Return [X, Y] of the center of cell containing provided text 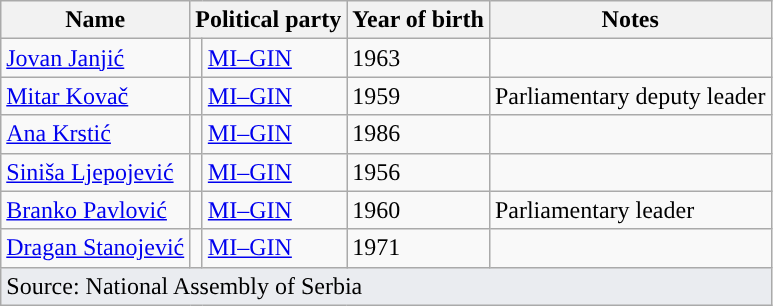
1971 [418, 248]
1960 [418, 210]
Parliamentary deputy leader [630, 96]
1986 [418, 134]
Siniša Ljepojević [96, 172]
1959 [418, 96]
1956 [418, 172]
Branko Pavlović [96, 210]
Year of birth [418, 20]
1963 [418, 58]
Source: National Assembly of Serbia [386, 286]
Ana Krstić [96, 134]
Notes [630, 20]
Political party [268, 20]
Mitar Kovač [96, 96]
Jovan Janjić [96, 58]
Dragan Stanojević [96, 248]
Parliamentary leader [630, 210]
Name [96, 20]
